For the text-containing cell, return its midpoint in [X, Y] coordinate format. 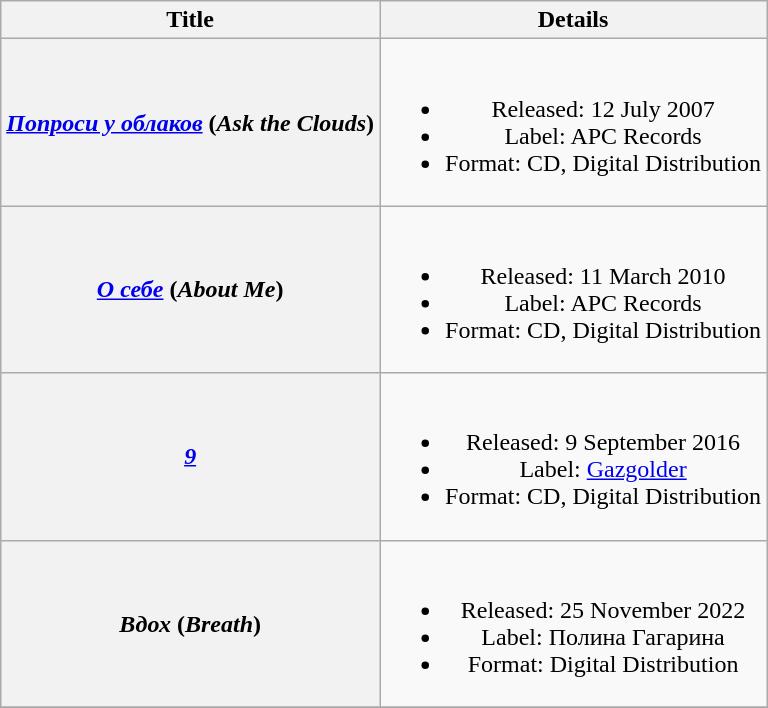
Released: 25 November 2022Label: Полина ГагаринаFormat: Digital Distribution [574, 624]
Попроси у облаков (Ask the Clouds) [190, 122]
Released: 9 September 2016Label: GazgolderFormat: CD, Digital Distribution [574, 456]
Released: 12 July 2007Label: APC RecordsFormat: CD, Digital Distribution [574, 122]
Details [574, 20]
9 [190, 456]
Вдох (Breath) [190, 624]
Title [190, 20]
Released: 11 March 2010Label: APC RecordsFormat: CD, Digital Distribution [574, 290]
О себе (About Me) [190, 290]
